Scan for the cell matching the given text and deliver its [X, Y] coordinate at center. 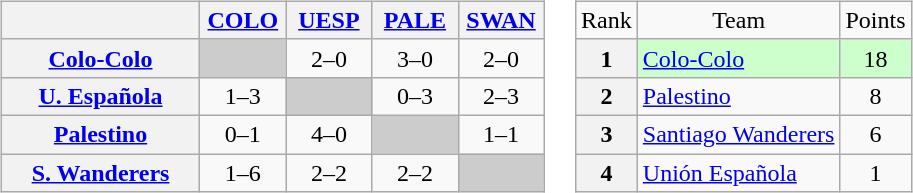
6 [876, 134]
PALE [415, 20]
1–6 [243, 173]
2 [607, 96]
3 [607, 134]
U. Española [100, 96]
Points [876, 20]
18 [876, 58]
SWAN [501, 20]
UESP [329, 20]
Unión Española [738, 173]
8 [876, 96]
4 [607, 173]
S. Wanderers [100, 173]
4–0 [329, 134]
COLO [243, 20]
1–3 [243, 96]
Team [738, 20]
2–3 [501, 96]
Santiago Wanderers [738, 134]
0–1 [243, 134]
0–3 [415, 96]
Rank [607, 20]
1–1 [501, 134]
3–0 [415, 58]
